Determine the [x, y] coordinate at the center of the cell enclosing the given text.  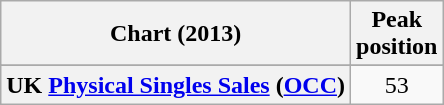
UK Physical Singles Sales (OCC) [176, 85]
53 [397, 85]
Peak position [397, 34]
Chart (2013) [176, 34]
